Determine the [X, Y] coordinate at the center of the cell enclosing the given text.  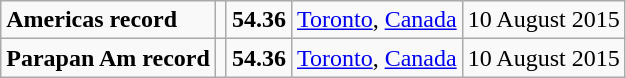
Parapan Am record [108, 58]
Americas record [108, 20]
